Pinpoint the cell where the given text exists, returning its [X, Y] midpoint coordinate. 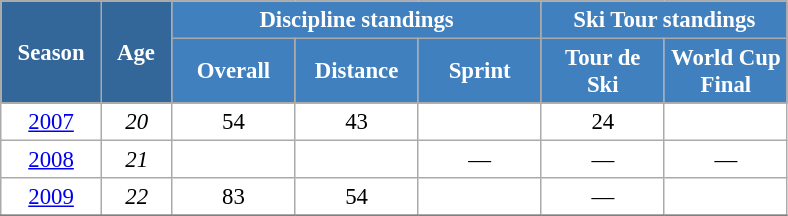
Season [52, 52]
22 [136, 197]
Ski Tour standings [664, 20]
Overall [234, 72]
World CupFinal [726, 72]
Tour deSki [602, 72]
21 [136, 160]
Distance [356, 72]
20 [136, 122]
24 [602, 122]
Sprint [480, 72]
Discipline standings [356, 20]
43 [356, 122]
83 [234, 197]
Age [136, 52]
2009 [52, 197]
2007 [52, 122]
2008 [52, 160]
